Return the (x, y) coordinate for the center point of the cell that contains the specified text.  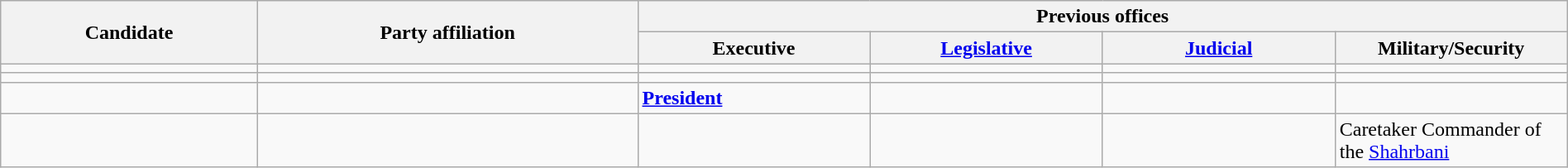
Candidate (129, 32)
Caretaker Commander of the Shahrbani (1451, 141)
President (754, 98)
Previous offices (1102, 17)
Executive (754, 48)
Military/Security (1451, 48)
Party affiliation (447, 32)
Judicial (1219, 48)
Legislative (986, 48)
